Output the [X, Y] coordinate of the center of the cell containing the given text.  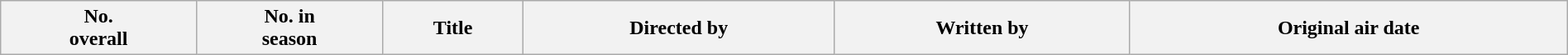
Original air date [1348, 28]
No. inseason [289, 28]
Directed by [678, 28]
No.overall [99, 28]
Written by [982, 28]
Title [453, 28]
